Provide the [x, y] coordinate of the cell's center where the given text is located.  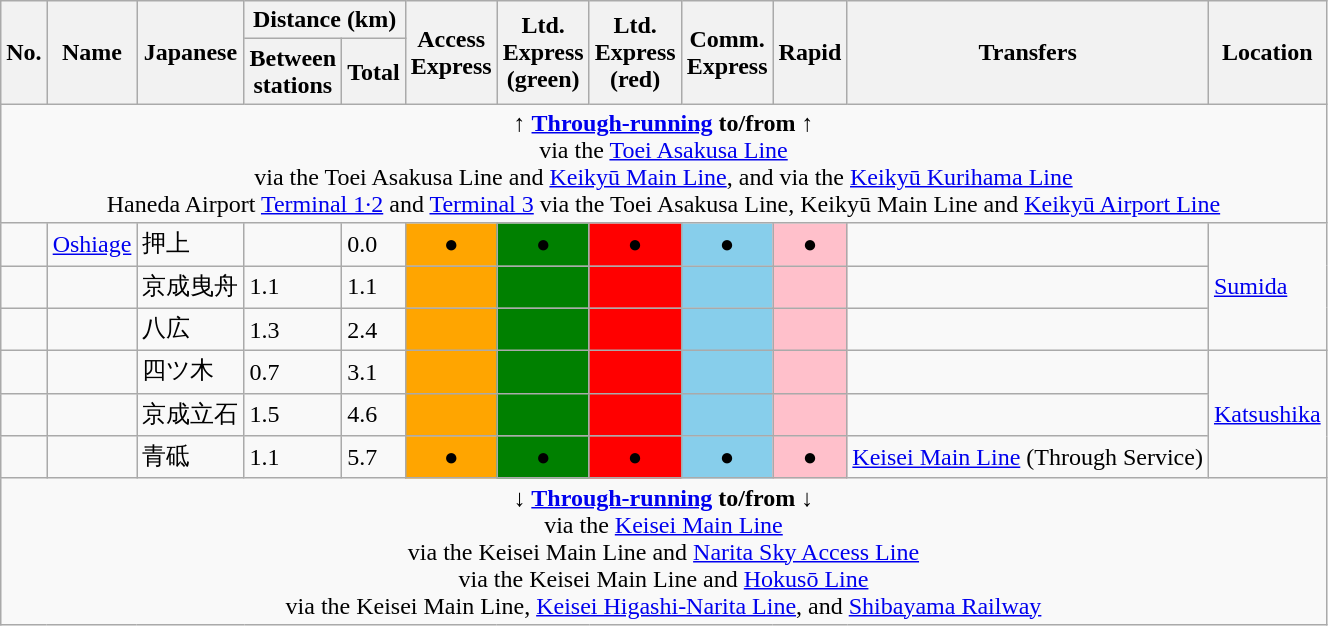
0.7 [293, 372]
Location [1267, 52]
Betweenstations [293, 72]
No. [24, 52]
Transfers [1028, 52]
京成曳舟 [190, 288]
Ltd.Express(red) [635, 52]
4.6 [374, 414]
Distance (km) [324, 20]
押上 [190, 244]
Rapid [810, 52]
京成立石 [190, 414]
AccessExpress [451, 52]
Keisei Main Line (Through Service) [1028, 458]
Japanese [190, 52]
1.5 [293, 414]
5.7 [374, 458]
Total [374, 72]
Ltd.Express(green) [543, 52]
1.3 [293, 330]
八広 [190, 330]
青砥 [190, 458]
四ツ木 [190, 372]
0.0 [374, 244]
Comm.Express [727, 52]
Name [92, 52]
Sumida [1267, 287]
Katsushika [1267, 415]
3.1 [374, 372]
2.4 [374, 330]
Oshiage [92, 244]
